Locate the cell with the specified text and output its (x, y) center coordinate. 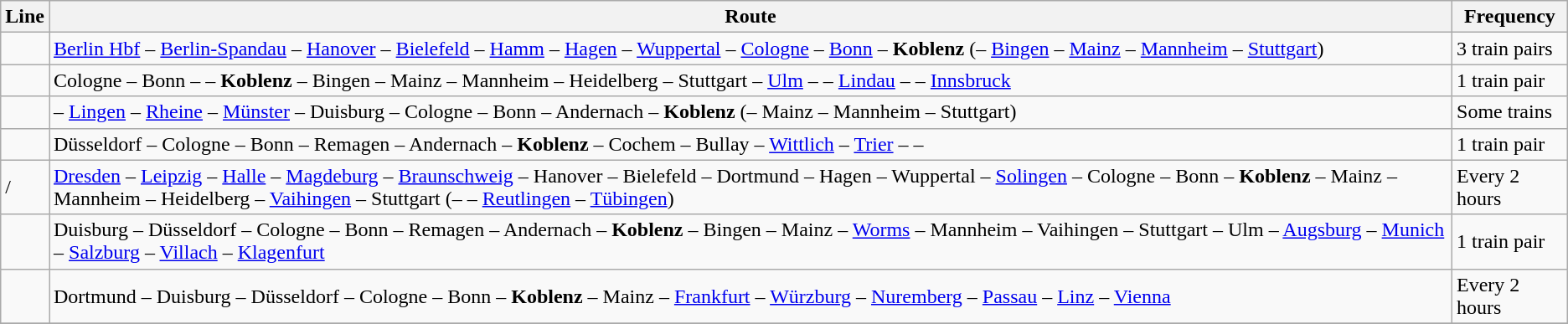
Cologne – Bonn – – Koblenz – Bingen – Mainz – Mannheim – Heidelberg – Stuttgart – Ulm – – Lindau – – Innsbruck (750, 80)
Line (25, 17)
Berlin Hbf – Berlin-Spandau – Hanover – Bielefeld – Hamm – Hagen – Wuppertal – Cologne – Bonn – Koblenz (– Bingen – Mainz – Mannheim – Stuttgart) (750, 49)
Route (750, 17)
– Lingen – Rheine – Münster – Duisburg – Cologne – Bonn – Andernach – Koblenz (– Mainz – Mannheim – Stuttgart) (750, 112)
3 train pairs (1510, 49)
Düsseldorf – Cologne – Bonn – Remagen – Andernach – Koblenz – Cochem – Bullay – Wittlich – Trier – – (750, 144)
Frequency (1510, 17)
Some trains (1510, 112)
Dortmund – Duisburg – Düsseldorf – Cologne – Bonn – Koblenz – Mainz – Frankfurt – Würzburg – Nuremberg – Passau – Linz – Vienna (750, 296)
/ (25, 188)
